Return [X, Y] of the center of cell containing provided text 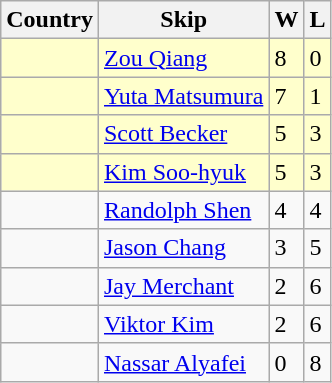
W [286, 20]
Yuta Matsumura [183, 96]
Jay Merchant [183, 286]
7 [286, 96]
1 [318, 96]
Skip [183, 20]
Country [50, 20]
Zou Qiang [183, 58]
Jason Chang [183, 248]
L [318, 20]
Scott Becker [183, 134]
Randolph Shen [183, 210]
Nassar Alyafei [183, 362]
Kim Soo-hyuk [183, 172]
Viktor Kim [183, 324]
